Provide the (X, Y) coordinate of the cell's center where the given text is located.  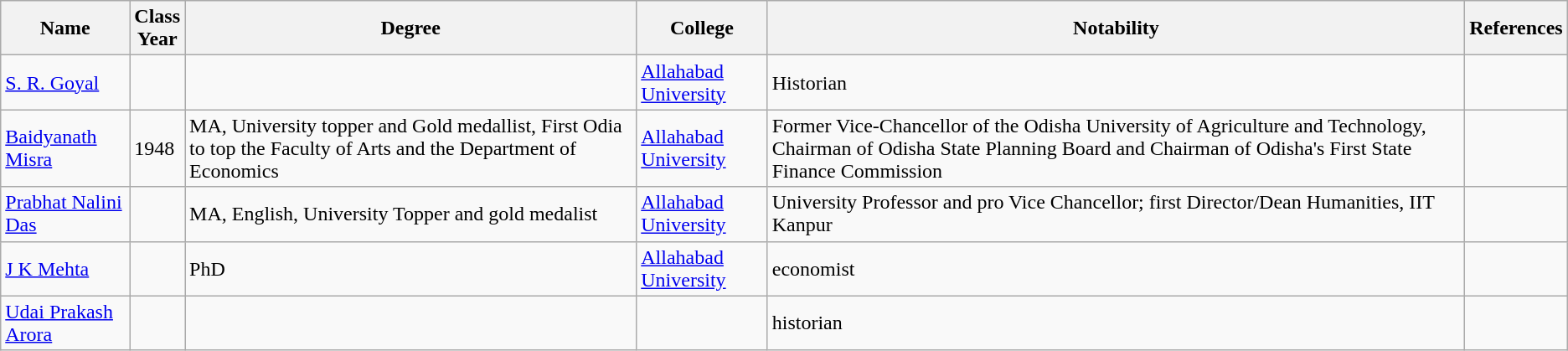
MA, English, University Topper and gold medalist (410, 214)
S. R. Goyal (65, 82)
Notability (1116, 28)
PhD (410, 268)
ClassYear (157, 28)
Name (65, 28)
University Professor and pro Vice Chancellor; first Director/Dean Humanities, IIT Kanpur (1116, 214)
economist (1116, 268)
1948 (157, 148)
Degree (410, 28)
J K Mehta (65, 268)
MA, University topper and Gold medallist, First Odia to top the Faculty of Arts and the Department of Economics (410, 148)
Udai Prakash Arora (65, 323)
Prabhat Nalini Das (65, 214)
College (702, 28)
Historian (1116, 82)
References (1516, 28)
Baidyanath Misra (65, 148)
historian (1116, 323)
